Return the [X, Y] coordinate for the center point of the cell that contains the specified text.  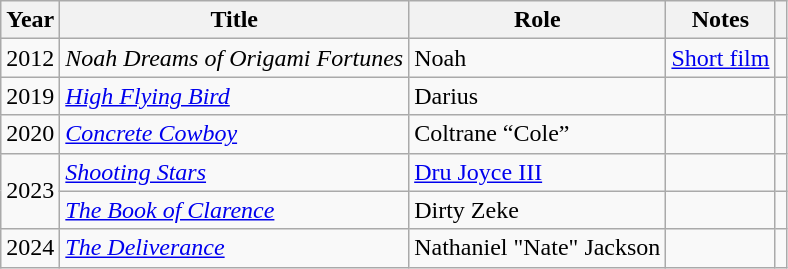
Notes [720, 20]
Role [538, 20]
Short film [720, 58]
2023 [30, 191]
Dirty Zeke [538, 210]
2012 [30, 58]
High Flying Bird [234, 96]
Dru Joyce III [538, 172]
2020 [30, 134]
The Deliverance [234, 248]
Coltrane “Cole” [538, 134]
Darius [538, 96]
Noah Dreams of Origami Fortunes [234, 58]
Concrete Cowboy [234, 134]
Noah [538, 58]
2019 [30, 96]
The Book of Clarence [234, 210]
Shooting Stars [234, 172]
2024 [30, 248]
Title [234, 20]
Year [30, 20]
Nathaniel "Nate" Jackson [538, 248]
